Provide the [X, Y] coordinate of the cell's center where the given text is located.  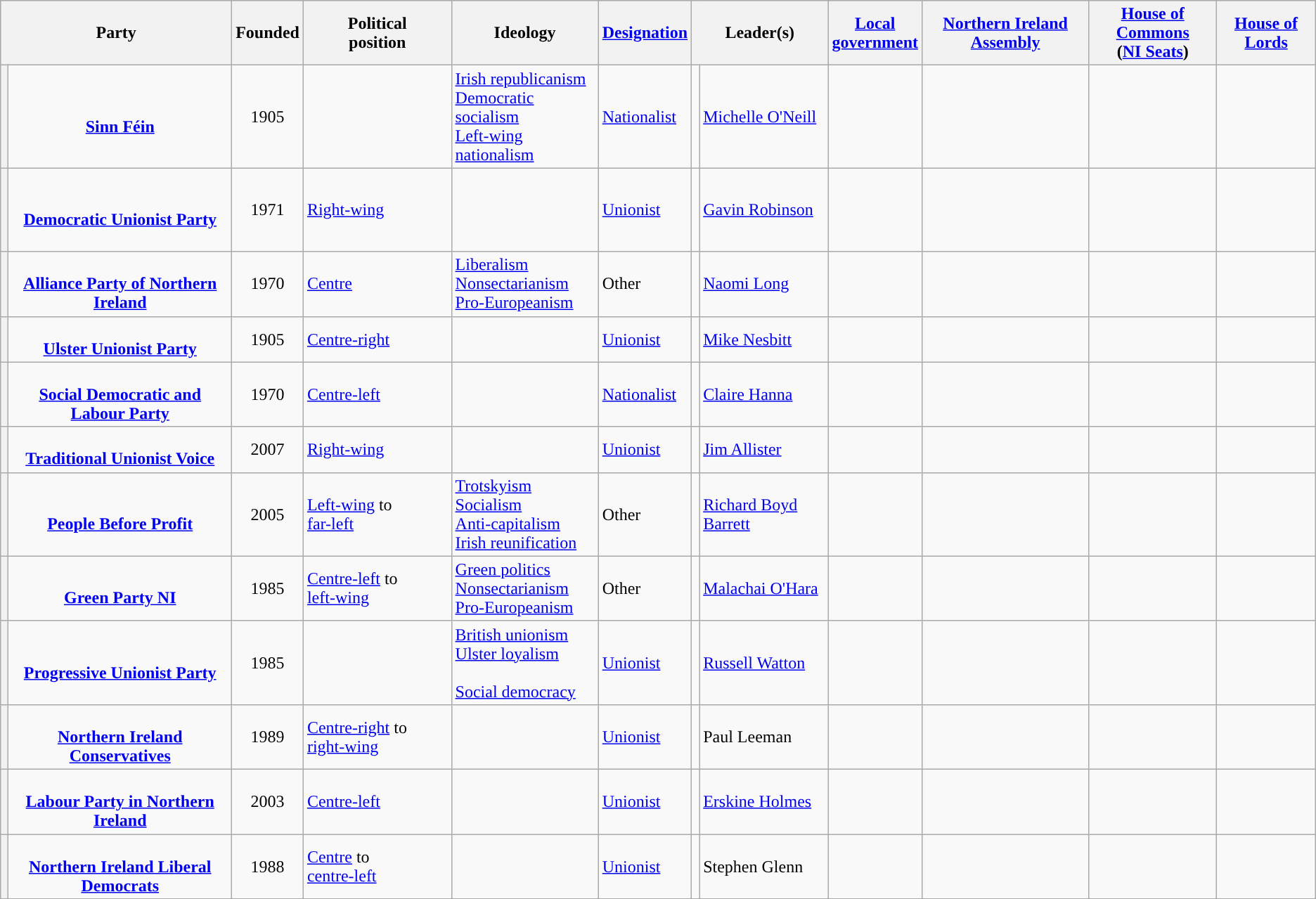
Russell Watton [763, 662]
British unionismUlster loyalismSocial democracy [524, 662]
Centre [377, 284]
Party [117, 33]
Ideology [524, 33]
Centre-left to left-wing [377, 588]
Founded [268, 33]
Left-wing to far-left [377, 515]
1988 [268, 866]
Jim Allister [763, 450]
Centre-right [377, 339]
2007 [268, 450]
Labour Party in Northern Ireland [120, 801]
Democratic Unionist Party [120, 209]
2005 [268, 515]
Stephen Glenn [763, 866]
1971 [268, 209]
Malachai O'Hara [763, 588]
Northern Ireland Conservatives [120, 737]
Sinn Féin [120, 117]
House of Lords [1266, 33]
TrotskyismSocialismAnti-capitalismIrish reunification [524, 515]
Centre-right to right-wing [377, 737]
Designation [645, 33]
Centre to centre-left [377, 866]
Traditional Unionist Voice [120, 450]
Progressive Unionist Party [120, 662]
Paul Leeman [763, 737]
Leader(s) [760, 33]
Michelle O'Neill [763, 117]
Mike Nesbitt [763, 339]
House of Commons(NI Seats) [1153, 33]
Northern Ireland Liberal Democrats [120, 866]
People Before Profit [120, 515]
Claire Hanna [763, 394]
Naomi Long [763, 284]
Alliance Party of Northern Ireland [120, 284]
Politicalposition [377, 33]
Irish republicanismDemocratic socialismLeft-wing nationalism [524, 117]
Ulster Unionist Party [120, 339]
Green Party NI [120, 588]
Localgovernment [875, 33]
Northern Ireland Assembly [1005, 33]
Social Democratic and Labour Party [120, 394]
Gavin Robinson [763, 209]
Green politicsNonsectarianismPro-Europeanism [524, 588]
2003 [268, 801]
1989 [268, 737]
Richard Boyd Barrett [763, 515]
LiberalismNonsectarianismPro-Europeanism [524, 284]
Erskine Holmes [763, 801]
